Scan for the cell matching the given text and deliver its [X, Y] coordinate at center. 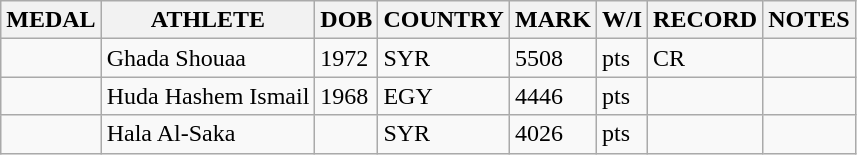
ATHLETE [208, 20]
1968 [346, 96]
NOTES [809, 20]
RECORD [706, 20]
4026 [552, 134]
CR [706, 58]
W/I [622, 20]
Hala Al-Saka [208, 134]
EGY [444, 96]
MARK [552, 20]
COUNTRY [444, 20]
MEDAL [51, 20]
5508 [552, 58]
Huda Hashem Ismail [208, 96]
1972 [346, 58]
Ghada Shouaa [208, 58]
4446 [552, 96]
DOB [346, 20]
